Extract the (X, Y) coordinate from the center of the cell holding the provided text.  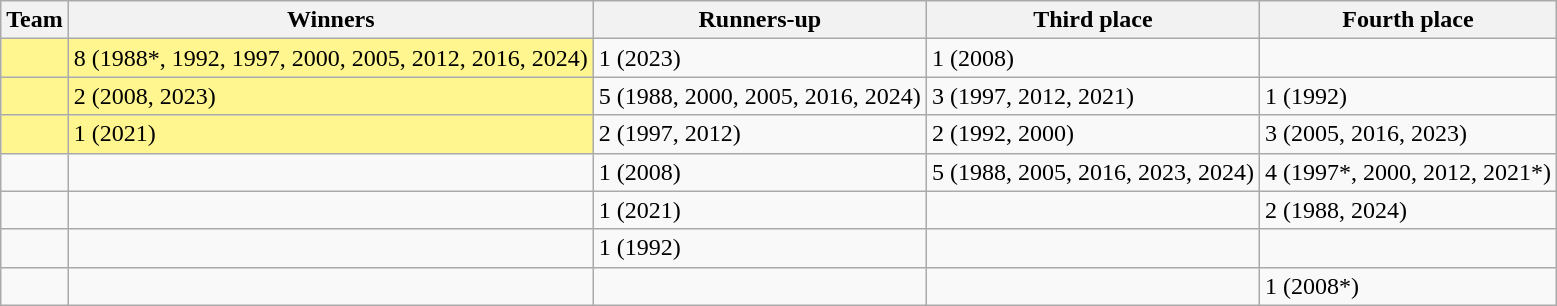
8 (1988*, 1992, 1997, 2000, 2005, 2012, 2016, 2024) (330, 58)
Third place (1092, 20)
2 (1997, 2012) (760, 134)
1 (2008*) (1408, 286)
4 (1997*, 2000, 2012, 2021*) (1408, 172)
5 (1988, 2005, 2016, 2023, 2024) (1092, 172)
5 (1988, 2000, 2005, 2016, 2024) (760, 96)
Runners-up (760, 20)
2 (1992, 2000) (1092, 134)
3 (1997, 2012, 2021) (1092, 96)
Team (35, 20)
1 (2023) (760, 58)
Fourth place (1408, 20)
Winners (330, 20)
2 (1988, 2024) (1408, 210)
3 (2005, 2016, 2023) (1408, 134)
2 (2008, 2023) (330, 96)
